Identify which cell holds the provided text, then report its [x, y] central coordinate. 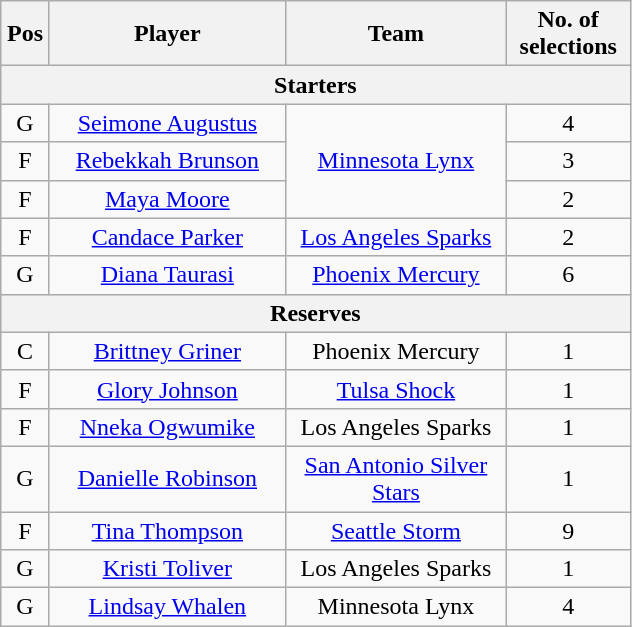
Tulsa Shock [396, 389]
Seattle Storm [396, 531]
Glory Johnson [167, 389]
Reserves [316, 313]
Starters [316, 85]
No. of selections [568, 34]
Diana Taurasi [167, 275]
Candace Parker [167, 237]
Danielle Robinson [167, 478]
Player [167, 34]
Rebekkah Brunson [167, 161]
3 [568, 161]
San Antonio Silver Stars [396, 478]
Nneka Ogwumike [167, 427]
9 [568, 531]
Seimone Augustus [167, 123]
C [26, 351]
Pos [26, 34]
Tina Thompson [167, 531]
Maya Moore [167, 199]
Lindsay Whalen [167, 607]
Kristi Toliver [167, 569]
6 [568, 275]
Team [396, 34]
Brittney Griner [167, 351]
